Determine the [X, Y] coordinate at the center of the cell enclosing the given text.  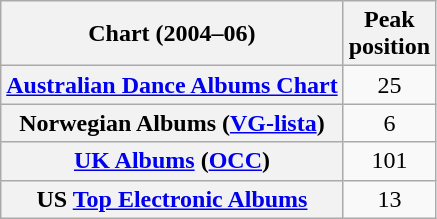
13 [389, 199]
25 [389, 85]
Australian Dance Albums Chart [172, 85]
Peakposition [389, 34]
101 [389, 161]
6 [389, 123]
Chart (2004–06) [172, 34]
US Top Electronic Albums [172, 199]
Norwegian Albums (VG-lista) [172, 123]
UK Albums (OCC) [172, 161]
